Search for the cell housing the specified text and yield its [x, y] center coordinate. 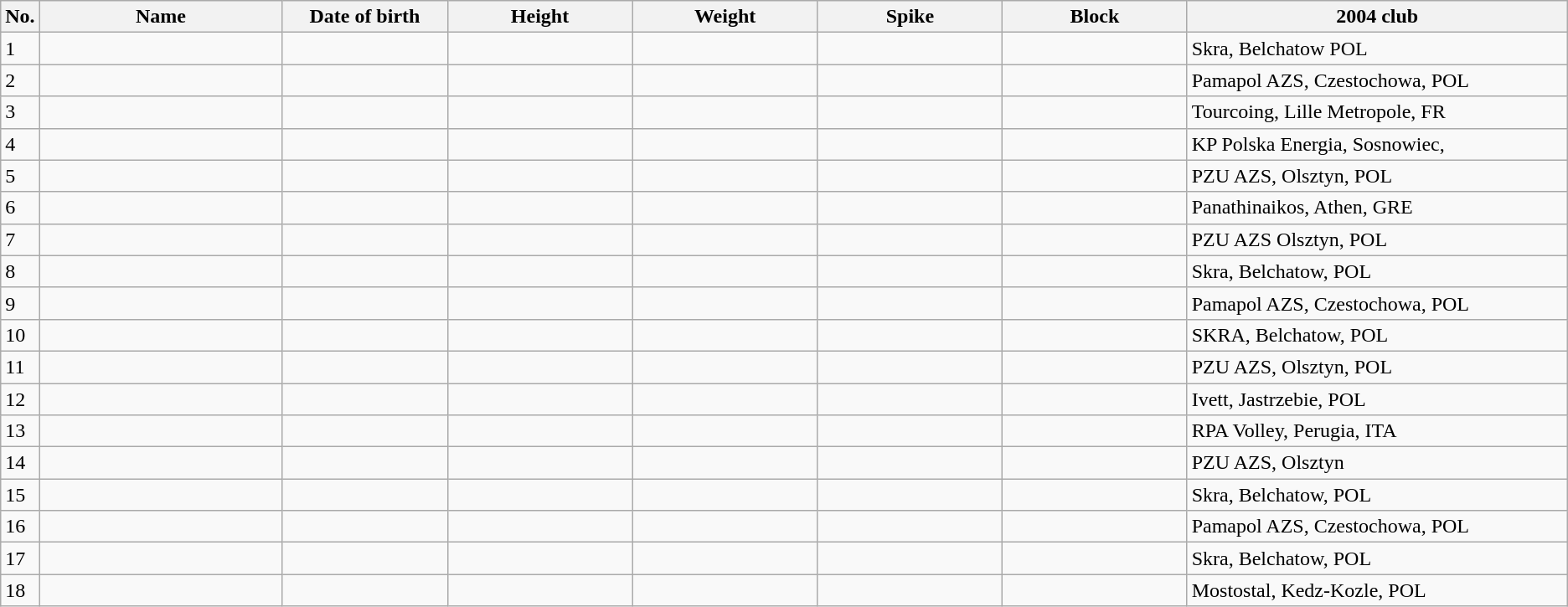
11 [20, 367]
3 [20, 112]
10 [20, 335]
RPA Volley, Perugia, ITA [1377, 431]
Block [1096, 17]
Tourcoing, Lille Metropole, FR [1377, 112]
18 [20, 590]
Skra, Belchatow POL [1377, 49]
5 [20, 176]
7 [20, 239]
Name [161, 17]
4 [20, 144]
2 [20, 80]
16 [20, 527]
17 [20, 558]
Weight [725, 17]
13 [20, 431]
No. [20, 17]
PZU AZS Olsztyn, POL [1377, 239]
12 [20, 399]
Date of birth [365, 17]
6 [20, 208]
14 [20, 463]
2004 club [1377, 17]
15 [20, 495]
8 [20, 271]
Spike [910, 17]
Height [539, 17]
PZU AZS, Olsztyn [1377, 463]
KP Polska Energia, Sosnowiec, [1377, 144]
SKRA, Belchatow, POL [1377, 335]
9 [20, 303]
1 [20, 49]
Panathinaikos, Athen, GRE [1377, 208]
Ivett, Jastrzebie, POL [1377, 399]
Mostostal, Kedz-Kozle, POL [1377, 590]
